Identify which cell holds the provided text, then report its [X, Y] central coordinate. 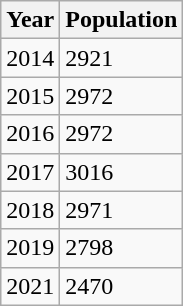
2016 [30, 134]
2015 [30, 96]
2470 [122, 286]
2017 [30, 172]
2971 [122, 210]
2018 [30, 210]
2014 [30, 58]
Population [122, 20]
Year [30, 20]
2019 [30, 248]
3016 [122, 172]
2921 [122, 58]
2021 [30, 286]
2798 [122, 248]
